Identify which cell holds the provided text, then report its [x, y] central coordinate. 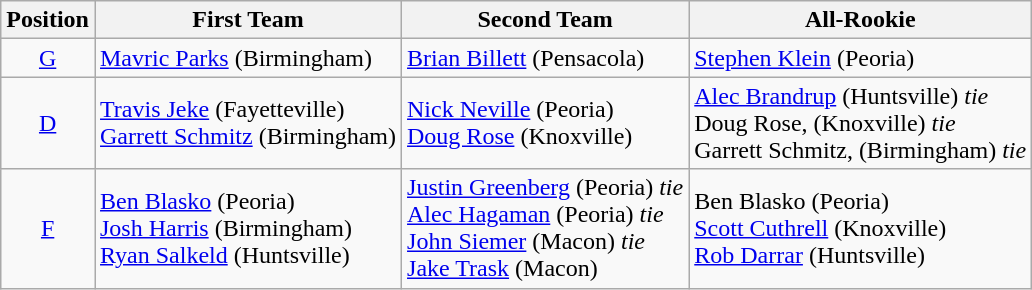
Alec Brandrup (Huntsville) tieDoug Rose, (Knoxville) tieGarrett Schmitz, (Birmingham) tie [860, 123]
Stephen Klein (Peoria) [860, 58]
Nick Neville (Peoria)Doug Rose (Knoxville) [546, 123]
All-Rookie [860, 20]
Ben Blasko (Peoria)Josh Harris (Birmingham)Ryan Salkeld (Huntsville) [248, 228]
Travis Jeke (Fayetteville)Garrett Schmitz (Birmingham) [248, 123]
Mavric Parks (Birmingham) [248, 58]
Position [48, 20]
Ben Blasko (Peoria)Scott Cuthrell (Knoxville)Rob Darrar (Huntsville) [860, 228]
Justin Greenberg (Peoria) tieAlec Hagaman (Peoria) tieJohn Siemer (Macon) tieJake Trask (Macon) [546, 228]
Brian Billett (Pensacola) [546, 58]
G [48, 58]
First Team [248, 20]
Second Team [546, 20]
F [48, 228]
D [48, 123]
